Capture the cell that displays the provided text and extract its (X, Y) central coordinate. 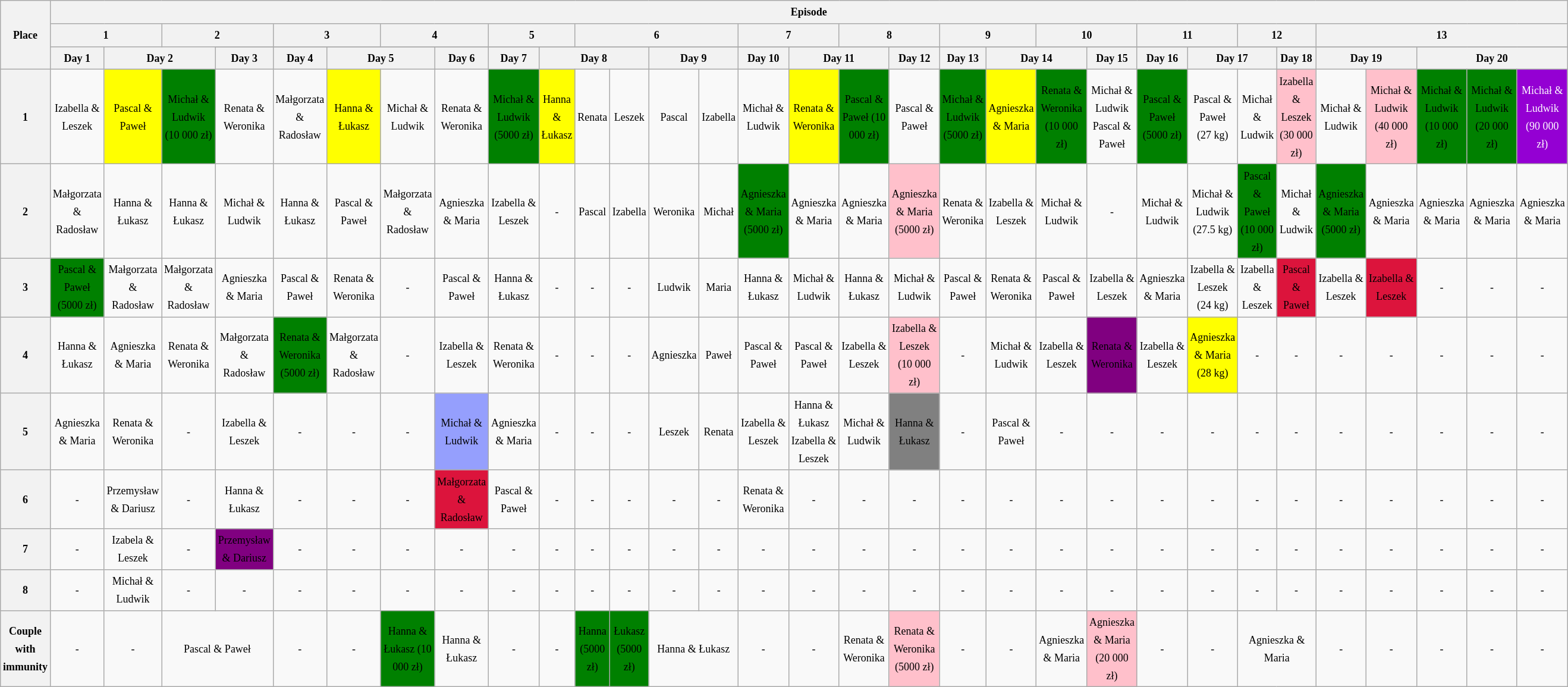
10 (1087, 34)
Place (26, 35)
Day 10 (763, 58)
Agnieszka (674, 356)
Day 5 (381, 58)
12 (1277, 34)
Weronika (674, 211)
Izabella & Leszek (24 kg) (1213, 288)
Day 2 (159, 58)
Izabela & Leszek (133, 550)
Day 19 (1366, 58)
Ludwik (674, 288)
Day 15 (1112, 58)
13 (1441, 34)
Michał & Ludwik (90 000 zł) (1542, 117)
Day 1 (77, 58)
Day 8 (593, 58)
Day 17 (1232, 58)
Renata & Weronika (10 000 zł) (1062, 117)
Day 13 (963, 58)
Day 9 (693, 58)
Hanna & Łukasz Izabella & Leszek (813, 432)
Day 3 (244, 58)
Michał & Ludwik (20 000 zł) (1492, 117)
Agnieszka & Maria (20 000 zł) (1112, 648)
Agnieszka & Maria (28 kg) (1213, 356)
Hanna (5000 zł) (592, 648)
Day 6 (461, 58)
Michał & Ludwik (27.5 kg) (1213, 211)
Day 12 (915, 58)
Day 4 (300, 58)
Izabella & Leszek (10 000 zł) (915, 356)
Day 16 (1162, 58)
Izabella & Leszek (30 000 zł) (1296, 117)
Łukasz (5000 zł) (630, 648)
Day 7 (514, 58)
Michał & Ludwik (40 000 zł) (1391, 117)
Michał (719, 211)
Pascal & Paweł (27 kg) (1213, 117)
Day 11 (838, 58)
11 (1187, 34)
Maria (719, 288)
Paweł (719, 356)
Day 14 (1036, 58)
Couple with immunity (26, 648)
Episode (809, 12)
Day 18 (1296, 58)
Day 20 (1492, 58)
Michał & Ludwik Pascal & Paweł (1112, 117)
9 (988, 34)
Hanna & Łukasz (10 000 zł) (408, 648)
